Provide the [x, y] coordinate of the cell's center where the given text is located.  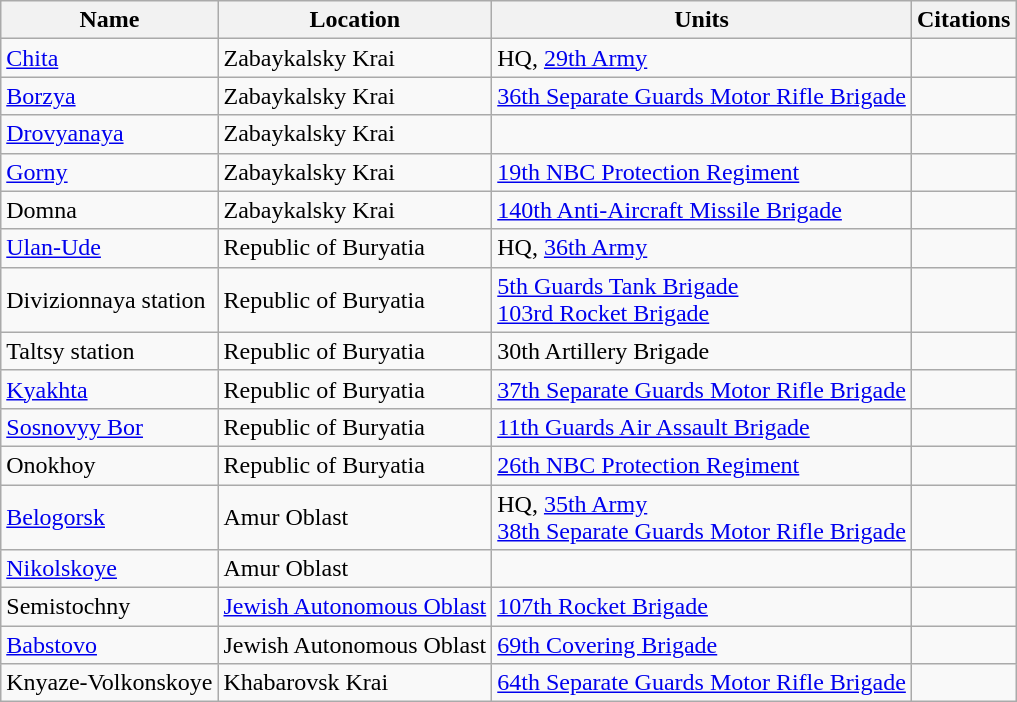
140th Anti-Aircraft Missile Brigade [702, 210]
69th Covering Brigade [702, 645]
Citations [963, 20]
Khabarovsk Krai [355, 683]
HQ, 29th Army [702, 58]
26th NBC Protection Regiment [702, 465]
Onokhoy [110, 465]
HQ, 35th Army38th Separate Guards Motor Rifle Brigade [702, 516]
Ulan-Ude [110, 248]
Knyaze-Volkonskoye [110, 683]
Divizionnaya station [110, 300]
Chita [110, 58]
Babstovo [110, 645]
5th Guards Tank Brigade103rd Rocket Brigade [702, 300]
Units [702, 20]
Kyakhta [110, 389]
Location [355, 20]
19th NBC Protection Regiment [702, 172]
37th Separate Guards Motor Rifle Brigade [702, 389]
Taltsy station [110, 351]
Gorny [110, 172]
64th Separate Guards Motor Rifle Brigade [702, 683]
Semistochny [110, 607]
Belogorsk [110, 516]
HQ, 36th Army [702, 248]
Sosnovyy Bor [110, 427]
Nikolskoye [110, 569]
Name [110, 20]
36th Separate Guards Motor Rifle Brigade [702, 96]
107th Rocket Brigade [702, 607]
Drovyanaya [110, 134]
11th Guards Air Assault Brigade [702, 427]
Borzya [110, 96]
Domna [110, 210]
30th Artillery Brigade [702, 351]
